Search for the cell housing the specified text and yield its (x, y) center coordinate. 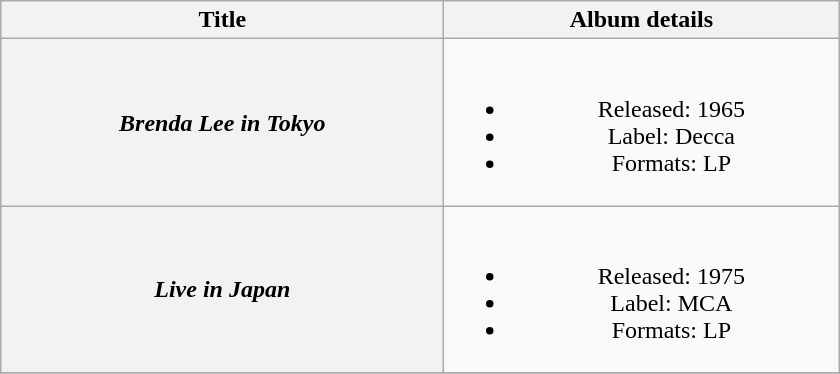
Released: 1975Label: MCAFormats: LP (642, 290)
Released: 1965Label: DeccaFormats: LP (642, 122)
Title (222, 20)
Album details (642, 20)
Brenda Lee in Tokyo (222, 122)
Live in Japan (222, 290)
